Search for the cell housing the specified text and yield its [X, Y] center coordinate. 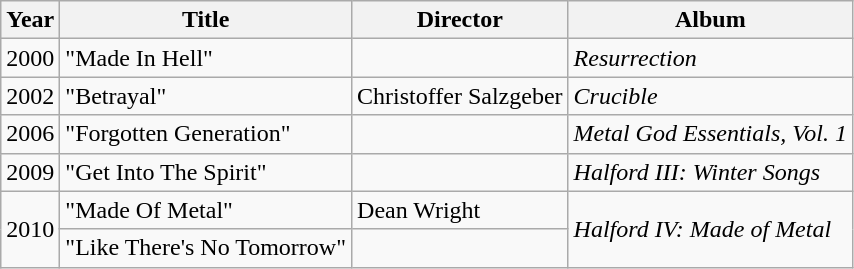
Dean Wright [460, 210]
Halford IV: Made of Metal [710, 229]
Title [206, 20]
"Get Into The Spirit" [206, 172]
Resurrection [710, 58]
"Betrayal" [206, 96]
2000 [30, 58]
Crucible [710, 96]
"Forgotten Generation" [206, 134]
2009 [30, 172]
Album [710, 20]
"Like There's No Tomorrow" [206, 248]
"Made Of Metal" [206, 210]
2002 [30, 96]
2006 [30, 134]
Christoffer Salzgeber [460, 96]
Halford III: Winter Songs [710, 172]
"Made In Hell" [206, 58]
Metal God Essentials, Vol. 1 [710, 134]
2010 [30, 229]
Director [460, 20]
Year [30, 20]
